Capture the cell that displays the provided text and extract its (X, Y) central coordinate. 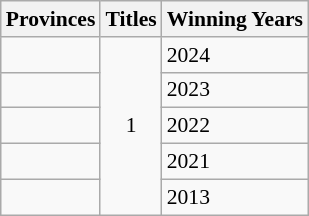
1 (130, 126)
2022 (235, 126)
2024 (235, 55)
2023 (235, 90)
Titles (130, 19)
Provinces (51, 19)
2021 (235, 162)
2013 (235, 197)
Winning Years (235, 19)
